Return the (x, y) coordinate for the center point of the cell that contains the specified text.  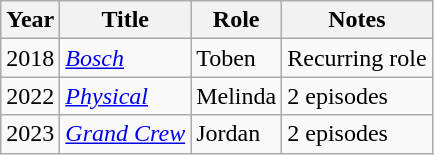
Jordan (236, 134)
2023 (30, 134)
Bosch (126, 58)
Notes (357, 20)
Recurring role (357, 58)
Role (236, 20)
Year (30, 20)
Grand Crew (126, 134)
Physical (126, 96)
2022 (30, 96)
Title (126, 20)
Melinda (236, 96)
Toben (236, 58)
2018 (30, 58)
